Provide the (X, Y) coordinate of the cell's center where the given text is located.  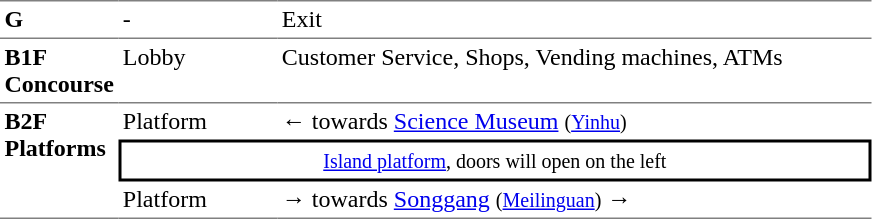
← towards Science Museum (Yinhu) (574, 122)
- (198, 19)
Platform (198, 122)
Customer Service, Shops, Vending machines, ATMs (574, 71)
G (59, 19)
Island platform, doors will open on the left (494, 161)
B1FConcourse (59, 71)
Exit (574, 19)
Lobby (198, 71)
